Extract the (x, y) coordinate from the center of the cell holding the provided text.  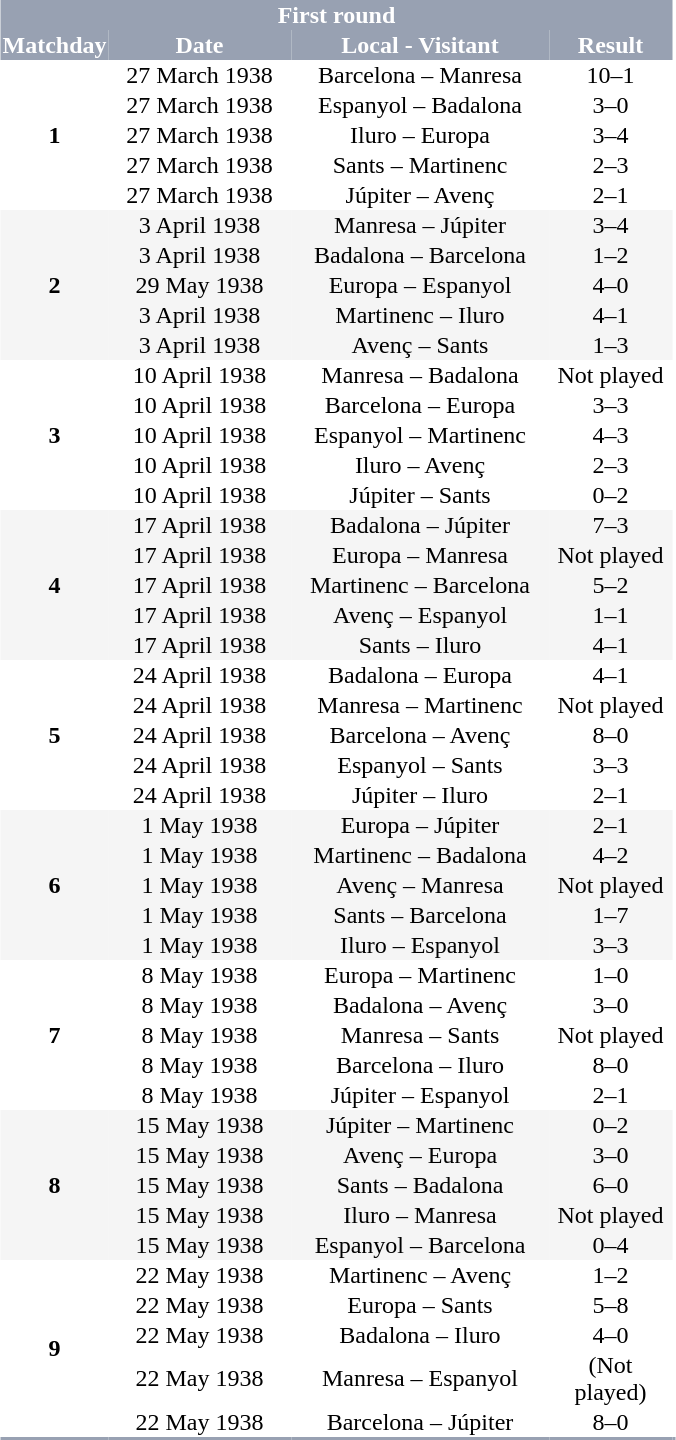
9 (54, 1348)
Avenç – Manresa (420, 885)
Sants – Barcelona (420, 915)
Martinenc – Barcelona (420, 585)
Júpiter – Iluro (420, 795)
Barcelona – Europa (420, 405)
Europa – Manresa (420, 555)
Júpiter – Sants (420, 495)
Badalona – Europa (420, 675)
6–0 (610, 1185)
1–3 (610, 345)
Júpiter – Martinenc (420, 1125)
Espanyol – Martinenc (420, 435)
Avenç – Europa (420, 1155)
7–3 (610, 525)
Sants – Badalona (420, 1185)
Barcelona – Manresa (420, 75)
Sants – Martinenc (420, 165)
Avenç – Sants (420, 345)
Manresa – Júpiter (420, 225)
Iluro – Europa (420, 135)
Manresa – Espanyol (420, 1378)
Iluro – Manresa (420, 1215)
Júpiter – Espanyol (420, 1095)
5–8 (610, 1305)
Barcelona – Júpiter (420, 1422)
7 (54, 1035)
10–1 (610, 75)
6 (54, 885)
Espanyol – Badalona (420, 105)
4 (54, 585)
Manresa – Badalona (420, 375)
Martinenc – Iluro (420, 315)
4–3 (610, 435)
Barcelona – Iluro (420, 1065)
First round (336, 15)
Badalona – Júpiter (420, 525)
0–4 (610, 1245)
Martinenc – Badalona (420, 855)
Barcelona – Avenç (420, 735)
3 (54, 435)
Local - Visitant (420, 45)
5–2 (610, 585)
Espanyol – Sants (420, 765)
Martinenc – Avenç (420, 1275)
2 (54, 285)
Espanyol – Barcelona (420, 1245)
Manresa – Sants (420, 1035)
1–7 (610, 915)
Júpiter – Avenç (420, 195)
1 (54, 135)
Date (200, 45)
8 (54, 1185)
Avenç – Espanyol (420, 615)
Badalona – Avenç (420, 1005)
Iluro – Avenç (420, 465)
4–2 (610, 855)
29 May 1938 (200, 285)
Europa – Martinenc (420, 975)
Europa – Espanyol (420, 285)
Europa – Sants (420, 1305)
1–1 (610, 615)
Badalona – Barcelona (420, 255)
Matchday (54, 45)
(Not played) (610, 1378)
5 (54, 735)
Sants – Iluro (420, 645)
Europa – Júpiter (420, 825)
Badalona – Iluro (420, 1335)
Result (610, 45)
Iluro – Espanyol (420, 945)
Manresa – Martinenc (420, 705)
1–0 (610, 975)
